Search for the cell housing the specified text and yield its (X, Y) center coordinate. 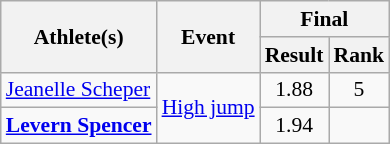
Jeanelle Scheper (79, 90)
1.94 (294, 126)
High jump (208, 108)
Result (294, 55)
1.88 (294, 90)
Final (324, 19)
Levern Spencer (79, 126)
Athlete(s) (79, 36)
Rank (360, 55)
5 (360, 90)
Event (208, 36)
